Capture the cell that displays the provided text and extract its (X, Y) central coordinate. 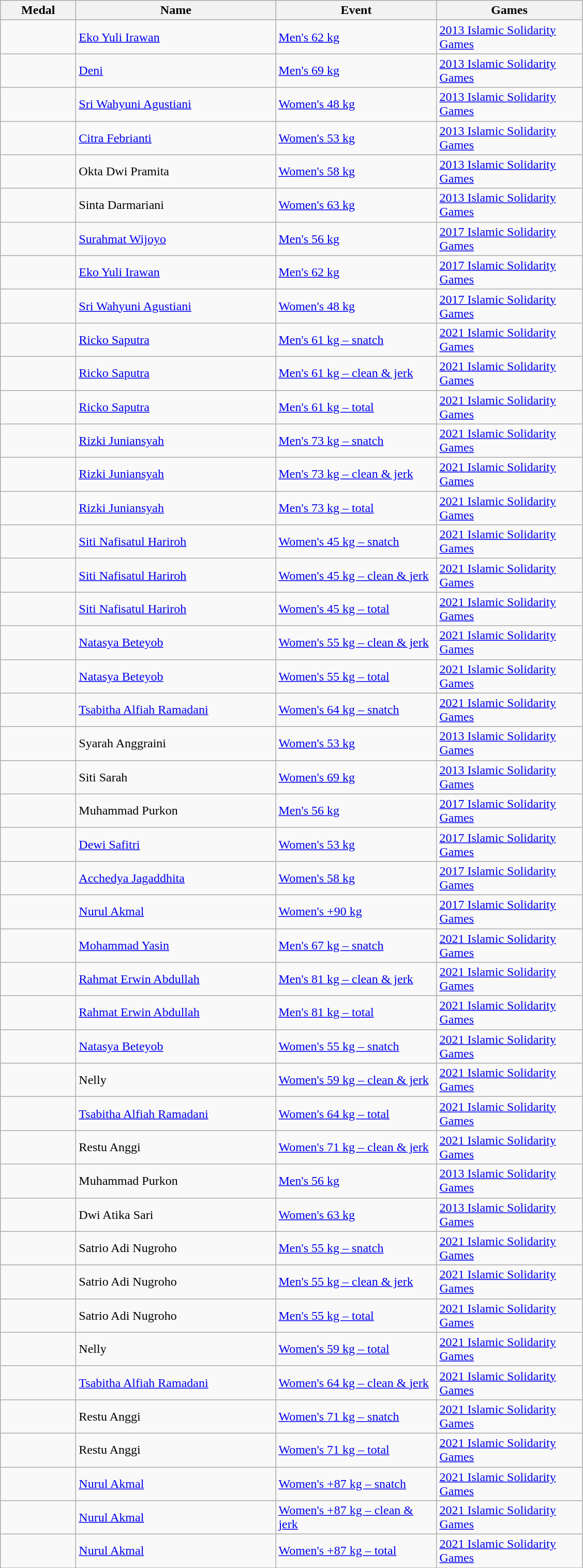
Okta Dwi Pramita (176, 172)
Syarah Anggraini (176, 744)
Name (176, 10)
Women's 64 kg – clean & jerk (356, 1383)
Sinta Darmariani (176, 205)
Women's 71 kg – clean & jerk (356, 1147)
Siti Sarah (176, 777)
Women's +87 kg – total (356, 1551)
Women's 71 kg – total (356, 1450)
Men's 81 kg – clean & jerk (356, 979)
Dwi Atika Sari (176, 1214)
Women's +87 kg – clean & jerk (356, 1517)
Men's 81 kg – total (356, 1013)
Women's +87 kg – snatch (356, 1483)
Women's 55 kg – clean & jerk (356, 642)
Women's 69 kg (356, 777)
Deni (176, 70)
Event (356, 10)
Men's 55 kg – total (356, 1316)
Men's 69 kg (356, 70)
Citra Febrianti (176, 138)
Women's 64 kg – total (356, 1114)
Surahmat Wijoyo (176, 239)
Women's 55 kg – snatch (356, 1047)
Mohammad Yasin (176, 945)
Acchedya Jagaddhita (176, 878)
Dewi Safitri (176, 844)
Women's 59 kg – clean & jerk (356, 1080)
Women's 59 kg – total (356, 1349)
Women's 45 kg – clean & jerk (356, 575)
Men's 55 kg – snatch (356, 1248)
Games (509, 10)
Women's 45 kg – total (356, 609)
Men's 61 kg – clean & jerk (356, 373)
Men's 67 kg – snatch (356, 945)
Women's 71 kg – snatch (356, 1416)
Men's 73 kg – snatch (356, 441)
Women's +90 kg (356, 911)
Men's 61 kg – total (356, 406)
Women's 55 kg – total (356, 676)
Medal (38, 10)
Men's 55 kg – clean & jerk (356, 1281)
Women's 64 kg – snatch (356, 710)
Men's 73 kg – clean & jerk (356, 475)
Women's 45 kg – snatch (356, 542)
Men's 61 kg – snatch (356, 339)
Men's 73 kg – total (356, 508)
